Capture the cell that displays the provided text and extract its [X, Y] central coordinate. 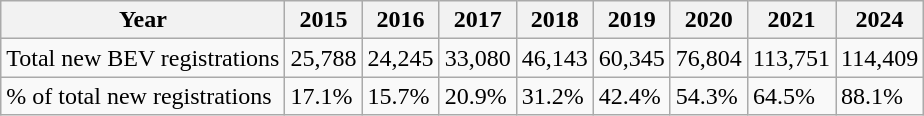
33,080 [478, 58]
Total new BEV registrations [143, 58]
2016 [400, 20]
% of total new registrations [143, 96]
24,245 [400, 58]
64.5% [791, 96]
114,409 [880, 58]
76,804 [708, 58]
46,143 [554, 58]
42.4% [632, 96]
2024 [880, 20]
54.3% [708, 96]
2018 [554, 20]
60,345 [632, 58]
31.2% [554, 96]
2020 [708, 20]
Year [143, 20]
2019 [632, 20]
2021 [791, 20]
15.7% [400, 96]
25,788 [324, 58]
2017 [478, 20]
2015 [324, 20]
113,751 [791, 58]
20.9% [478, 96]
88.1% [880, 96]
17.1% [324, 96]
